Extract the [x, y] coordinate from the center of the cell holding the provided text.  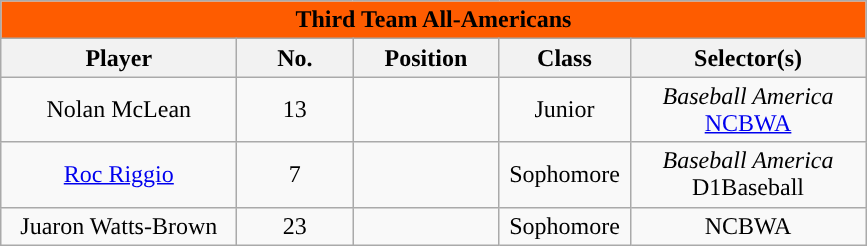
Juaron Watts-Brown [119, 226]
23 [295, 226]
NCBWA [748, 226]
Selector(s) [748, 58]
Player [119, 58]
Third Team All-Americans [434, 20]
No. [295, 58]
Junior [564, 110]
Class [564, 58]
Position [426, 58]
Roc Riggio [119, 174]
13 [295, 110]
Baseball AmericaNCBWA [748, 110]
Baseball AmericaD1Baseball [748, 174]
Nolan McLean [119, 110]
7 [295, 174]
